Determine the [x, y] coordinate at the center of the cell enclosing the given text.  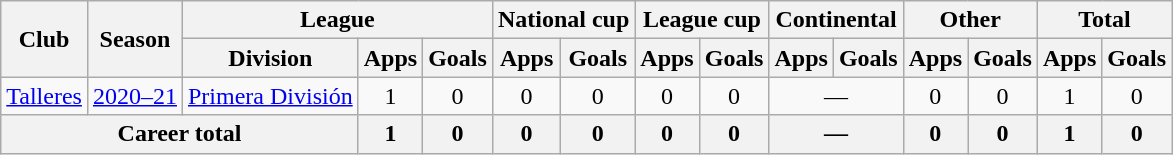
2020–21 [134, 96]
Club [44, 39]
Division [270, 58]
Talleres [44, 96]
Other [970, 20]
Primera División [270, 96]
Career total [180, 134]
League cup [702, 20]
Total [1104, 20]
Continental [836, 20]
Season [134, 39]
National cup [563, 20]
League [337, 20]
